Detect which cell encompasses the target text, then output its [x, y] center coordinate. 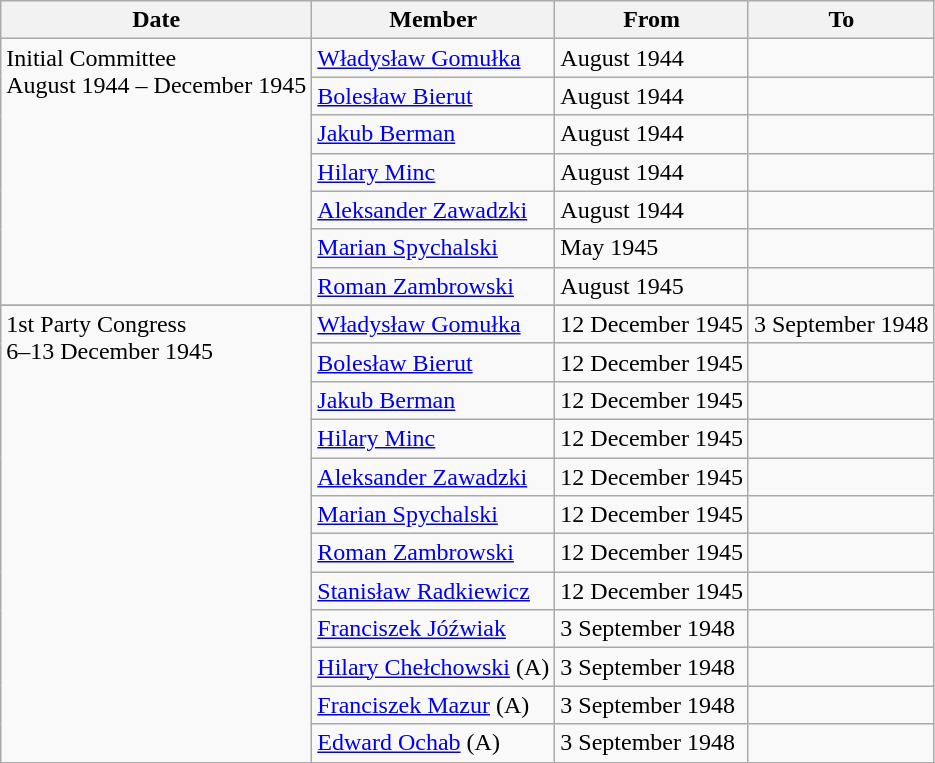
August 1945 [652, 286]
To [841, 20]
Edward Ochab (A) [434, 743]
Stanisław Radkiewicz [434, 591]
May 1945 [652, 248]
Franciszek Jóźwiak [434, 629]
Hilary Chełchowski (A) [434, 667]
1st Party Congress6–13 December 1945 [156, 534]
From [652, 20]
Member [434, 20]
Date [156, 20]
Franciszek Mazur (A) [434, 705]
Initial CommitteeAugust 1944 – December 1945 [156, 172]
